Search for the cell housing the specified text and yield its [x, y] center coordinate. 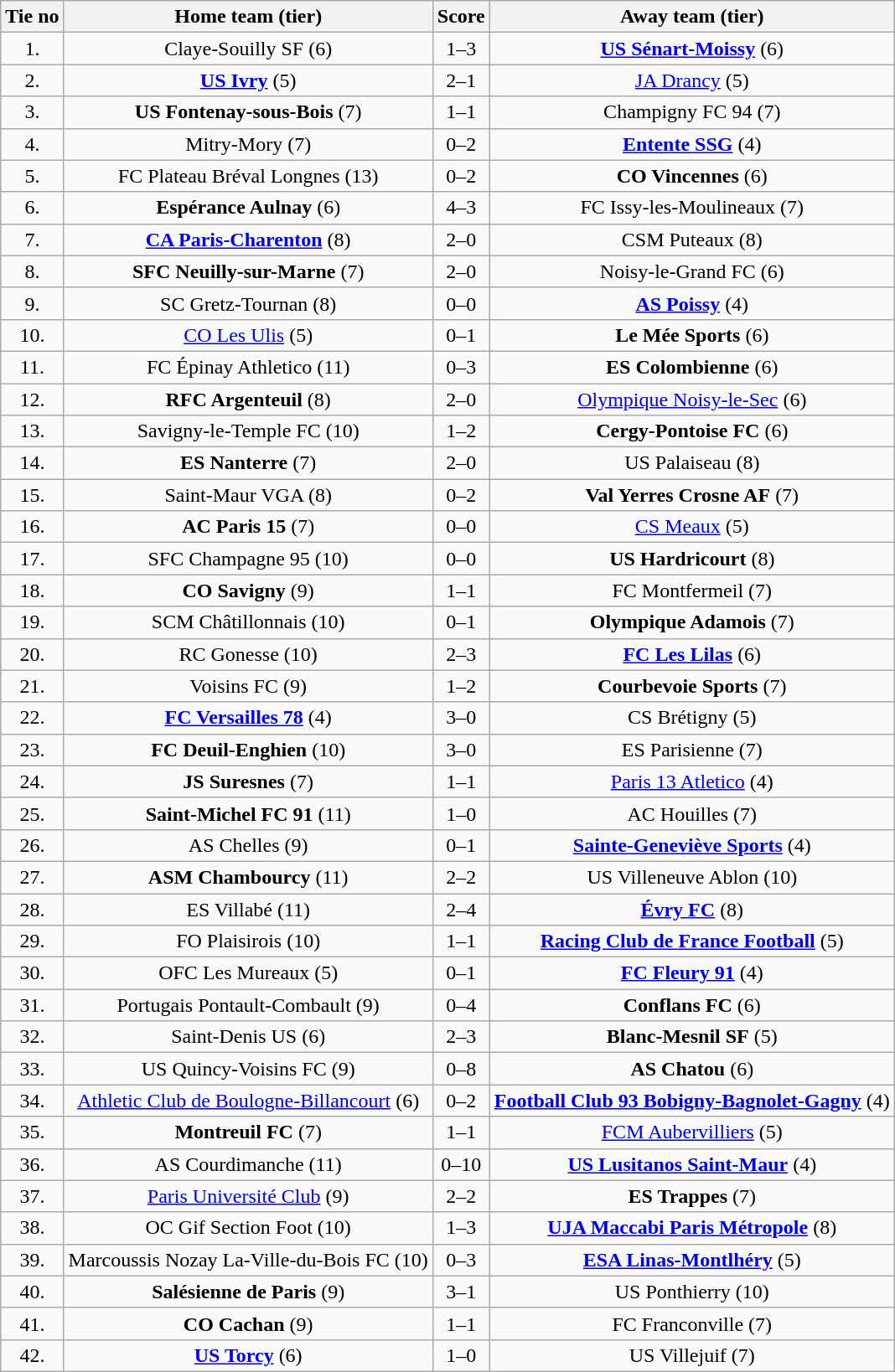
US Ivry (5) [248, 80]
Athletic Club de Boulogne-Billancourt (6) [248, 1101]
35. [32, 1132]
US Sénart-Moissy (6) [692, 49]
SFC Neuilly-sur-Marne (7) [248, 271]
4–3 [461, 208]
CO Cachan (9) [248, 1323]
13. [32, 431]
FC Épinay Athletico (11) [248, 367]
ES Villabé (11) [248, 909]
Olympique Noisy-le-Sec (6) [692, 400]
6. [32, 208]
19. [32, 622]
24. [32, 781]
2–1 [461, 80]
25. [32, 813]
Cergy-Pontoise FC (6) [692, 431]
AS Chatou (6) [692, 1069]
29. [32, 941]
7. [32, 240]
JS Suresnes (7) [248, 781]
AC Paris 15 (7) [248, 527]
AC Houilles (7) [692, 813]
OC Gif Section Foot (10) [248, 1228]
Portugais Pontault-Combault (9) [248, 1005]
CS Brétigny (5) [692, 718]
10. [32, 335]
1. [32, 49]
ESA Linas-Montlhéry (5) [692, 1260]
CS Meaux (5) [692, 527]
17. [32, 559]
5. [32, 176]
3. [32, 112]
Entente SSG (4) [692, 144]
UJA Maccabi Paris Métropole (8) [692, 1228]
JA Drancy (5) [692, 80]
Saint-Michel FC 91 (11) [248, 813]
ES Colombienne (6) [692, 367]
15. [32, 495]
Racing Club de France Football (5) [692, 941]
US Lusitanos Saint-Maur (4) [692, 1164]
CO Les Ulis (5) [248, 335]
RFC Argenteuil (8) [248, 400]
Home team (tier) [248, 17]
FCM Aubervilliers (5) [692, 1132]
22. [32, 718]
Salésienne de Paris (9) [248, 1292]
8. [32, 271]
Away team (tier) [692, 17]
AS Poissy (4) [692, 303]
3–1 [461, 1292]
Sainte-Geneviève Sports (4) [692, 845]
16. [32, 527]
Évry FC (8) [692, 909]
ES Parisienne (7) [692, 750]
FC Plateau Bréval Longnes (13) [248, 176]
ASM Chambourcy (11) [248, 877]
2. [32, 80]
Voisins FC (9) [248, 686]
Score [461, 17]
Courbevoie Sports (7) [692, 686]
0–8 [461, 1069]
SC Gretz-Tournan (8) [248, 303]
OFC Les Mureaux (5) [248, 973]
Espérance Aulnay (6) [248, 208]
Tie no [32, 17]
Marcoussis Nozay La-Ville-du-Bois FC (10) [248, 1260]
US Villejuif (7) [692, 1355]
14. [32, 463]
42. [32, 1355]
21. [32, 686]
FC Fleury 91 (4) [692, 973]
US Palaiseau (8) [692, 463]
36. [32, 1164]
32. [32, 1037]
Football Club 93 Bobigny-Bagnolet-Gagny (4) [692, 1101]
33. [32, 1069]
FC Montfermeil (7) [692, 591]
0–4 [461, 1005]
Saint-Denis US (6) [248, 1037]
11. [32, 367]
RC Gonesse (10) [248, 654]
38. [32, 1228]
Savigny-le-Temple FC (10) [248, 431]
39. [32, 1260]
Paris Université Club (9) [248, 1196]
9. [32, 303]
37. [32, 1196]
2–4 [461, 909]
FO Plaisirois (10) [248, 941]
US Quincy-Voisins FC (9) [248, 1069]
Mitry-Mory (7) [248, 144]
Paris 13 Atletico (4) [692, 781]
Noisy-le-Grand FC (6) [692, 271]
27. [32, 877]
Claye-Souilly SF (6) [248, 49]
Champigny FC 94 (7) [692, 112]
US Hardricourt (8) [692, 559]
Saint-Maur VGA (8) [248, 495]
18. [32, 591]
0–10 [461, 1164]
Montreuil FC (7) [248, 1132]
20. [32, 654]
Conflans FC (6) [692, 1005]
FC Franconville (7) [692, 1323]
4. [32, 144]
Val Yerres Crosne AF (7) [692, 495]
31. [32, 1005]
SCM Châtillonnais (10) [248, 622]
AS Chelles (9) [248, 845]
Le Mée Sports (6) [692, 335]
US Ponthierry (10) [692, 1292]
SFC Champagne 95 (10) [248, 559]
23. [32, 750]
CA Paris-Charenton (8) [248, 240]
CO Savigny (9) [248, 591]
Blanc-Mesnil SF (5) [692, 1037]
AS Courdimanche (11) [248, 1164]
FC Deuil-Enghien (10) [248, 750]
FC Versailles 78 (4) [248, 718]
US Torcy (6) [248, 1355]
US Villeneuve Ablon (10) [692, 877]
ES Trappes (7) [692, 1196]
34. [32, 1101]
FC Issy-les-Moulineaux (7) [692, 208]
28. [32, 909]
26. [32, 845]
Olympique Adamois (7) [692, 622]
US Fontenay-sous-Bois (7) [248, 112]
CSM Puteaux (8) [692, 240]
ES Nanterre (7) [248, 463]
41. [32, 1323]
FC Les Lilas (6) [692, 654]
30. [32, 973]
40. [32, 1292]
CO Vincennes (6) [692, 176]
12. [32, 400]
